Find where the given text appears and provide that cell's center as [x, y] coordinate. 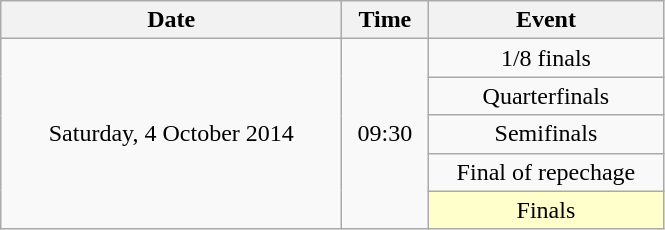
Quarterfinals [546, 96]
09:30 [385, 134]
Time [385, 20]
Event [546, 20]
1/8 finals [546, 58]
Saturday, 4 October 2014 [172, 134]
Finals [546, 210]
Date [172, 20]
Semifinals [546, 134]
Final of repechage [546, 172]
